Return the [X, Y] coordinate for the center point of the cell that contains the specified text.  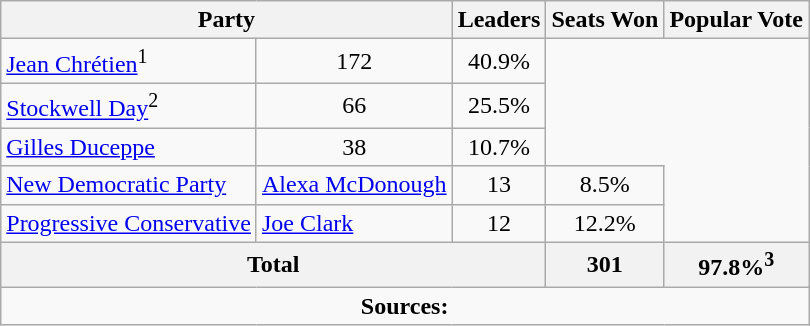
10.7% [499, 147]
12 [499, 223]
Stockwell Day2 [129, 106]
301 [605, 264]
Seats Won [605, 20]
8.5% [605, 185]
97.8%3 [736, 264]
New Democratic Party [129, 185]
Party [226, 20]
Joe Clark [354, 223]
13 [499, 185]
Sources: [405, 306]
Alexa McDonough [354, 185]
66 [354, 106]
Progressive Conservative [129, 223]
Leaders [499, 20]
40.9% [499, 62]
172 [354, 62]
Total [274, 264]
Gilles Duceppe [129, 147]
38 [354, 147]
12.2% [605, 223]
Popular Vote [736, 20]
Jean Chrétien1 [129, 62]
25.5% [499, 106]
